From the cell containing the given text, extract its center point as (x, y) coordinate. 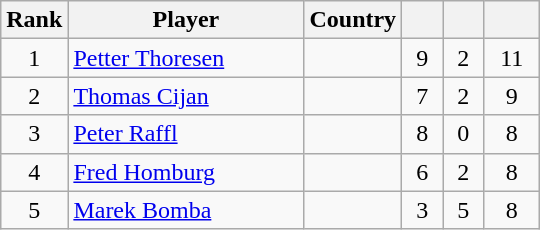
7 (422, 96)
Thomas Cijan (186, 96)
6 (422, 172)
Petter Thoresen (186, 58)
1 (34, 58)
Rank (34, 20)
Marek Bomba (186, 210)
Player (186, 20)
0 (464, 134)
Peter Raffl (186, 134)
11 (512, 58)
4 (34, 172)
Fred Homburg (186, 172)
Country (353, 20)
